From the cell containing the given text, extract its center point as (x, y) coordinate. 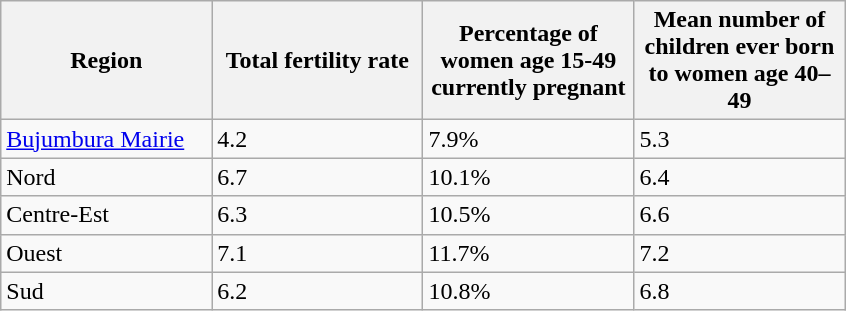
6.7 (318, 177)
10.1% (528, 177)
Bujumbura Mairie (106, 139)
11.7% (528, 253)
4.2 (318, 139)
5.3 (740, 139)
Nord (106, 177)
6.4 (740, 177)
7.1 (318, 253)
Ouest (106, 253)
6.6 (740, 215)
10.8% (528, 291)
6.8 (740, 291)
Sud (106, 291)
Percentage of women age 15-49 currently pregnant (528, 60)
7.9% (528, 139)
Region (106, 60)
6.3 (318, 215)
10.5% (528, 215)
6.2 (318, 291)
Total fertility rate (318, 60)
7.2 (740, 253)
Centre-Est (106, 215)
Mean number of children ever born to women age 40–49 (740, 60)
